Detect which cell encompasses the target text, then output its (x, y) center coordinate. 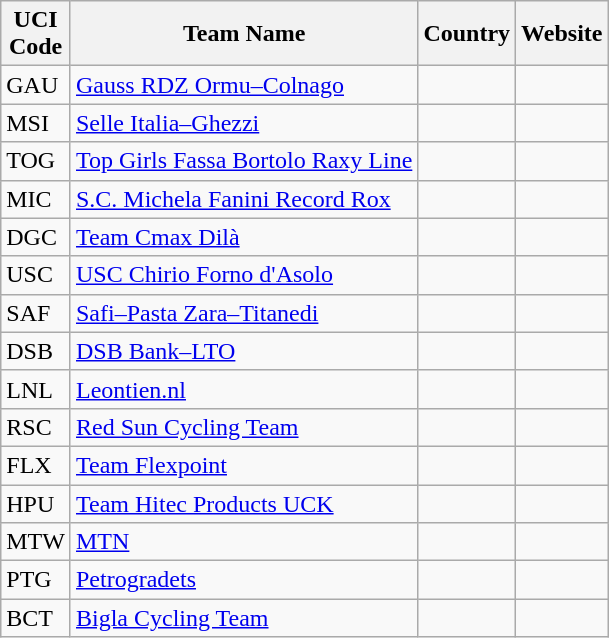
MTW (36, 542)
USC Chirio Forno d'Asolo (244, 275)
MIC (36, 199)
Bigla Cycling Team (244, 618)
SAF (36, 313)
Leontien.nl (244, 389)
RSC (36, 427)
DSB (36, 351)
USC (36, 275)
BCT (36, 618)
GAU (36, 85)
DGC (36, 237)
MSI (36, 123)
Safi–Pasta Zara–Titanedi (244, 313)
DSB Bank–LTO (244, 351)
HPU (36, 503)
UCICode (36, 34)
Petrogradets (244, 580)
PTG (36, 580)
Country (467, 34)
S.C. Michela Fanini Record Rox (244, 199)
MTN (244, 542)
Red Sun Cycling Team (244, 427)
LNL (36, 389)
Website (562, 34)
Team Hitec Products UCK (244, 503)
Gauss RDZ Ormu–Colnago (244, 85)
Team Flexpoint (244, 465)
Team Cmax Dilà (244, 237)
Team Name (244, 34)
FLX (36, 465)
Top Girls Fassa Bortolo Raxy Line (244, 161)
TOG (36, 161)
Selle Italia–Ghezzi (244, 123)
